Detect which cell encompasses the target text, then output its (x, y) center coordinate. 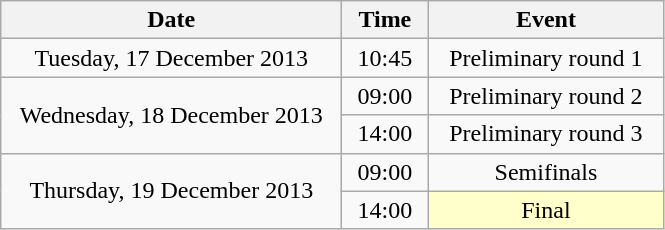
Thursday, 19 December 2013 (172, 191)
10:45 (385, 58)
Preliminary round 1 (546, 58)
Date (172, 20)
Wednesday, 18 December 2013 (172, 115)
Semifinals (546, 172)
Preliminary round 2 (546, 96)
Time (385, 20)
Event (546, 20)
Tuesday, 17 December 2013 (172, 58)
Preliminary round 3 (546, 134)
Final (546, 210)
